Pinpoint the cell where the given text exists, returning its (X, Y) midpoint coordinate. 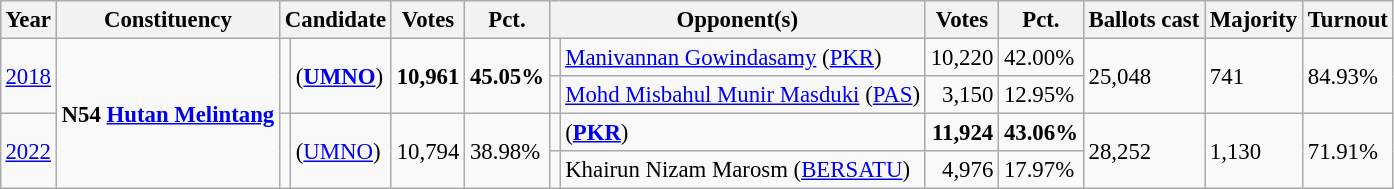
42.00% (1042, 57)
45.05% (508, 76)
N54 Hutan Melintang (168, 113)
38.98% (508, 152)
25,048 (1144, 76)
Turnout (1348, 20)
Khairun Nizam Marosm (BERSATU) (742, 170)
10,961 (428, 76)
11,924 (962, 133)
1,130 (1254, 152)
Constituency (168, 20)
Opponent(s) (737, 20)
10,794 (428, 152)
71.91% (1348, 152)
28,252 (1144, 152)
Candidate (336, 20)
2018 (28, 76)
17.97% (1042, 170)
741 (1254, 76)
Mohd Misbahul Munir Masduki (PAS) (742, 95)
12.95% (1042, 95)
Majority (1254, 20)
(PKR) (742, 133)
4,976 (962, 170)
2022 (28, 152)
Ballots cast (1144, 20)
Year (28, 20)
Manivannan Gowindasamy (PKR) (742, 57)
3,150 (962, 95)
10,220 (962, 57)
84.93% (1348, 76)
43.06% (1042, 133)
